Output the (X, Y) coordinate of the center of the cell containing the given text.  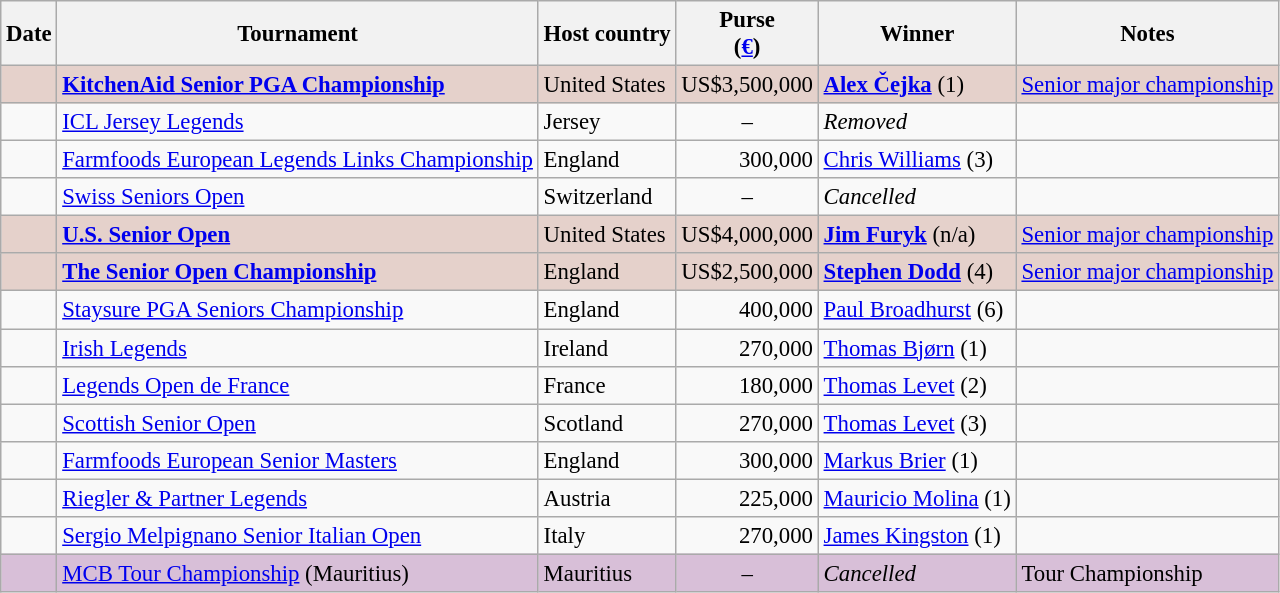
Host country (607, 34)
Jim Furyk (n/a) (917, 235)
Farmfoods European Senior Masters (298, 460)
MCB Tour Championship (Mauritius) (298, 573)
Riegler & Partner Legends (298, 498)
KitchenAid Senior PGA Championship (298, 85)
Staysure PGA Seniors Championship (298, 310)
Purse(€) (747, 34)
Sergio Melpignano Senior Italian Open (298, 536)
Markus Brier (1) (917, 460)
Thomas Levet (2) (917, 385)
The Senior Open Championship (298, 273)
Notes (1147, 34)
Italy (607, 536)
225,000 (747, 498)
Irish Legends (298, 348)
Jersey (607, 122)
France (607, 385)
Thomas Bjørn (1) (917, 348)
Alex Čejka (1) (917, 85)
Chris Williams (3) (917, 160)
Winner (917, 34)
Removed (917, 122)
Mauricio Molina (1) (917, 498)
Mauritius (607, 573)
US$2,500,000 (747, 273)
Legends Open de France (298, 385)
Thomas Levet (3) (917, 423)
Ireland (607, 348)
ICL Jersey Legends (298, 122)
US$4,000,000 (747, 235)
Paul Broadhurst (6) (917, 310)
Farmfoods European Legends Links Championship (298, 160)
Scottish Senior Open (298, 423)
400,000 (747, 310)
180,000 (747, 385)
James Kingston (1) (917, 536)
Swiss Seniors Open (298, 197)
Scotland (607, 423)
U.S. Senior Open (298, 235)
Austria (607, 498)
Tour Championship (1147, 573)
Stephen Dodd (4) (917, 273)
Tournament (298, 34)
Date (29, 34)
US$3,500,000 (747, 85)
Switzerland (607, 197)
